Return (x, y) of the center of cell containing provided text 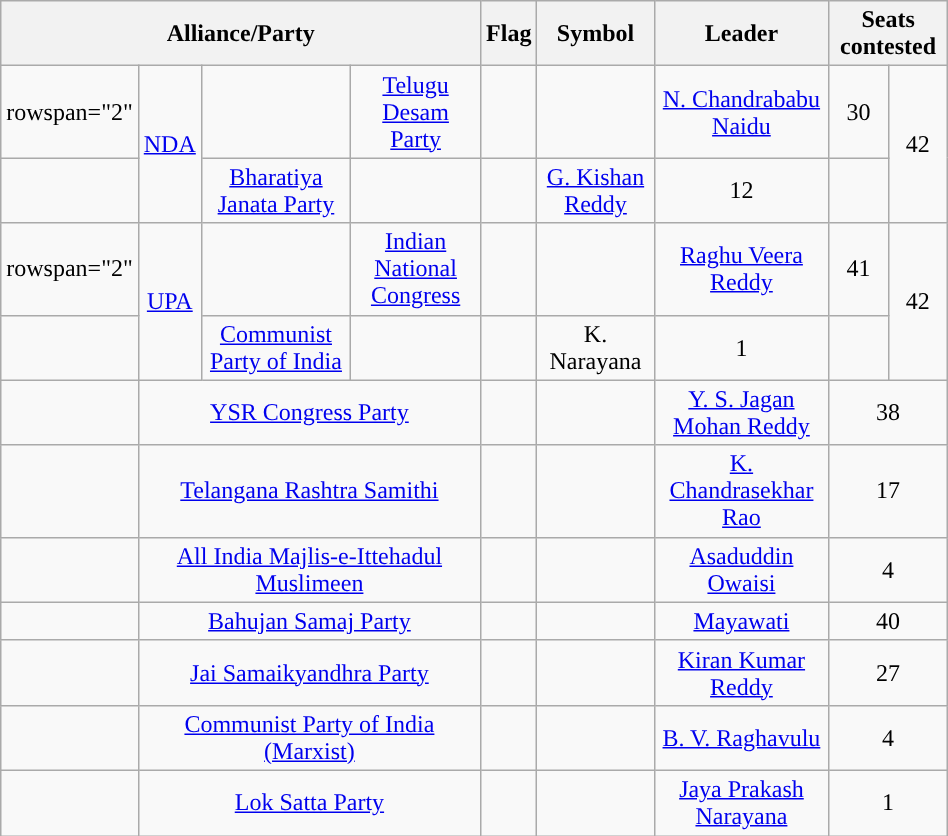
Mayawati (742, 621)
All India Majlis-e-Ittehadul Muslimeen (309, 570)
40 (888, 621)
Leader (742, 34)
Indian National Congress (416, 269)
Kiran Kumar Reddy (742, 672)
N. Chandrababu Naidu (742, 112)
YSR Congress Party (309, 412)
30 (858, 112)
K. Narayana (596, 348)
G. Kishan Reddy (596, 190)
Bharatiya Janata Party (276, 190)
12 (742, 190)
Jaya Prakash Narayana (742, 802)
41 (858, 269)
Communist Party of India (Marxist) (309, 738)
B. V. Raghavulu (742, 738)
UPA (170, 302)
27 (888, 672)
Communist Party of India (276, 348)
Symbol (596, 34)
Telangana Rashtra Samithi (309, 491)
Seats contested (888, 34)
Telugu Desam Party (416, 112)
Lok Satta Party (309, 802)
Bahujan Samaj Party (309, 621)
Asaduddin Owaisi (742, 570)
Flag (509, 34)
Alliance/Party (241, 34)
NDA (170, 144)
17 (888, 491)
K. Chandrasekhar Rao (742, 491)
Jai Samaikyandhra Party (309, 672)
Raghu Veera Reddy (742, 269)
38 (888, 412)
Y. S. Jagan Mohan Reddy (742, 412)
